Locate the cell with the specified text and output its (x, y) center coordinate. 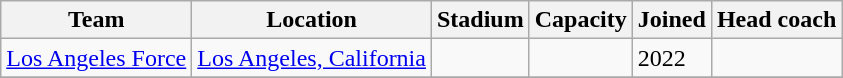
Location (312, 20)
Los Angeles, California (312, 58)
Los Angeles Force (96, 58)
Team (96, 20)
Capacity (580, 20)
2022 (672, 58)
Stadium (480, 20)
Joined (672, 20)
Head coach (776, 20)
